Extract the (x, y) coordinate from the center of the cell holding the provided text.  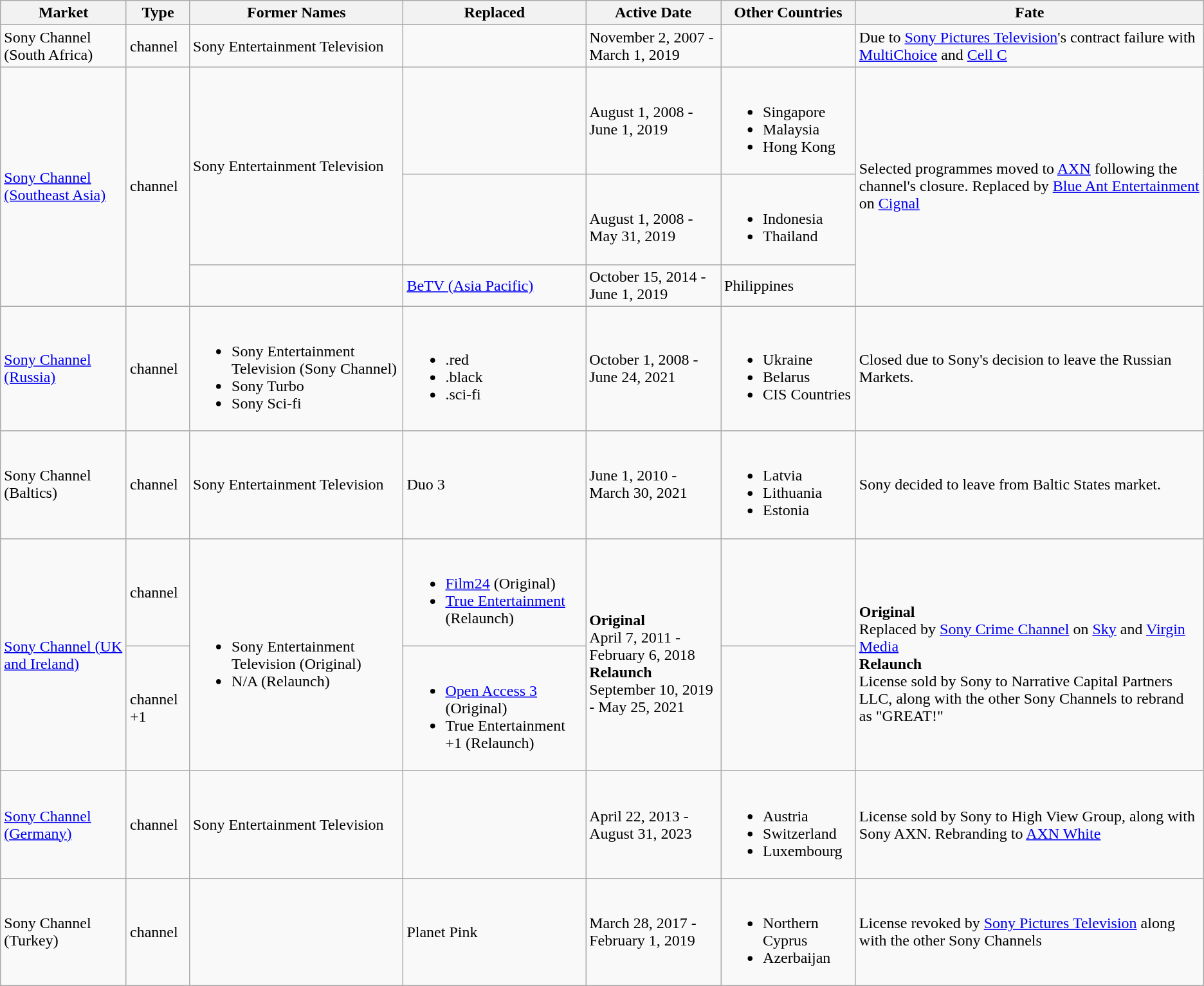
Replaced (495, 13)
IndonesiaThailand (789, 219)
LatviaLithuaniaEstonia (789, 485)
Sony decided to leave from Baltic States market. (1029, 485)
Selected programmes moved to AXN following the channel's closure. Replaced by Blue Ant Entertainment on Cignal (1029, 187)
Active Date (653, 13)
Sony Entertainment Television (Sony Channel)Sony TurboSony Sci-fi (296, 369)
March 28, 2017 - February 1, 2019 (653, 931)
Sony Channel (UK and Ireland) (64, 655)
Sony Channel (Germany) (64, 825)
.red.black.sci-fi (495, 369)
Type (158, 13)
channel +1 (158, 708)
SingaporeMalaysiaHong Kong (789, 121)
License revoked by Sony Pictures Television along with the other Sony Channels (1029, 931)
BeTV (Asia Pacific) (495, 286)
April 22, 2013 - August 31, 2023 (653, 825)
August 1, 2008 - June 1, 2019 (653, 121)
Market (64, 13)
Philippines (789, 286)
June 1, 2010 - March 30, 2021 (653, 485)
Northern CyprusAzerbaijan (789, 931)
Sony Channel (South Africa) (64, 46)
Former Names (296, 13)
OriginalApril 7, 2011 - February 6, 2018RelaunchSeptember 10, 2019 - May 25, 2021 (653, 655)
Sony Channel (Southeast Asia) (64, 187)
Fate (1029, 13)
August 1, 2008 - May 31, 2019 (653, 219)
Planet Pink (495, 931)
AustriaSwitzerlandLuxembourg (789, 825)
Sony Entertainment Television (Original)N/A (Relaunch) (296, 655)
October 1, 2008 - June 24, 2021 (653, 369)
Sony Channel (Baltics) (64, 485)
Sony Channel (Russia) (64, 369)
November 2, 2007 - March 1, 2019 (653, 46)
Due to Sony Pictures Television's contract failure with MultiChoice and Cell C (1029, 46)
License sold by Sony to High View Group, along with Sony AXN. Rebranding to AXN White (1029, 825)
Film24 (Original)True Entertainment (Relaunch) (495, 592)
Closed due to Sony's decision to leave the Russian Markets. (1029, 369)
Duo 3 (495, 485)
Other Countries (789, 13)
October 15, 2014 - June 1, 2019 (653, 286)
Sony Channel (Turkey) (64, 931)
Open Access 3 (Original)True Entertainment +1 (Relaunch) (495, 708)
UkraineBelarusCIS Countries (789, 369)
